Capture the cell that displays the provided text and extract its (x, y) central coordinate. 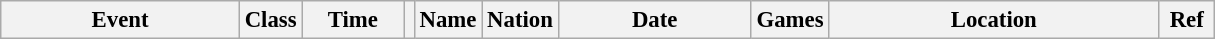
Date (654, 20)
Name (448, 20)
Games (790, 20)
Event (120, 20)
Time (353, 20)
Nation (520, 20)
Ref (1187, 20)
Class (270, 20)
Location (994, 20)
